Output the (x, y) coordinate of the center of the cell containing the given text.  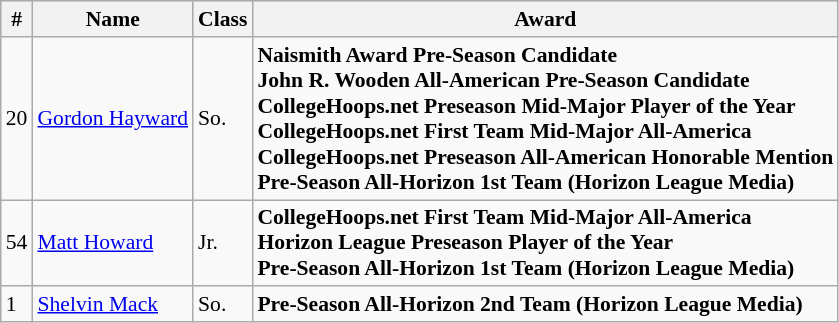
1 (17, 305)
Matt Howard (112, 244)
Class (222, 19)
Award (545, 19)
Pre-Season All-Horizon 2nd Team (Horizon League Media) (545, 305)
54 (17, 244)
20 (17, 118)
Gordon Hayward (112, 118)
CollegeHoops.net First Team Mid-Major All-AmericaHorizon League Preseason Player of the YearPre-Season All-Horizon 1st Team (Horizon League Media) (545, 244)
Shelvin Mack (112, 305)
Jr. (222, 244)
# (17, 19)
Name (112, 19)
